Extract the (X, Y) coordinate from the center of the cell holding the provided text.  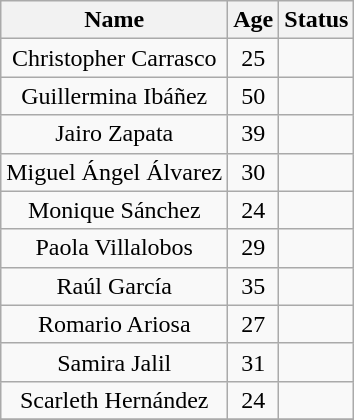
Miguel Ángel Álvarez (114, 172)
Romario Ariosa (114, 324)
Raúl García (114, 286)
31 (254, 362)
39 (254, 134)
Status (316, 20)
Paola Villalobos (114, 248)
Guillermina Ibáñez (114, 96)
Name (114, 20)
Age (254, 20)
25 (254, 58)
Jairo Zapata (114, 134)
27 (254, 324)
29 (254, 248)
Monique Sánchez (114, 210)
30 (254, 172)
Christopher Carrasco (114, 58)
35 (254, 286)
Scarleth Hernández (114, 400)
Samira Jalil (114, 362)
50 (254, 96)
